Extract the (X, Y) coordinate from the center of the cell holding the provided text.  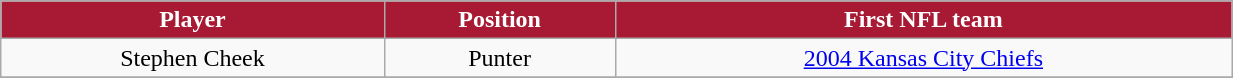
Position (500, 20)
Stephen Cheek (192, 58)
First NFL team (924, 20)
Player (192, 20)
Punter (500, 58)
2004 Kansas City Chiefs (924, 58)
